For the text-containing cell, return its midpoint in [x, y] coordinate format. 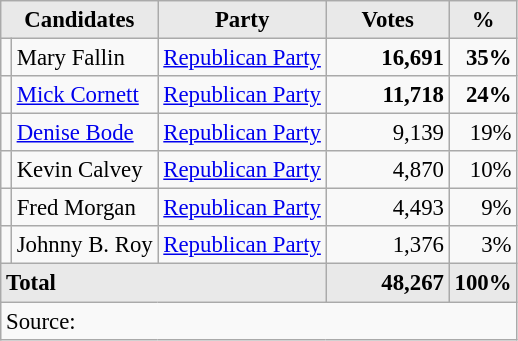
16,691 [388, 58]
% [483, 20]
35% [483, 58]
Mick Cornett [84, 95]
100% [483, 283]
Denise Bode [84, 133]
Mary Fallin [84, 58]
Kevin Calvey [84, 170]
Johnny B. Roy [84, 245]
3% [483, 245]
48,267 [388, 283]
9,139 [388, 133]
Candidates [80, 20]
24% [483, 95]
4,493 [388, 208]
Votes [388, 20]
Party [242, 20]
11,718 [388, 95]
Fred Morgan [84, 208]
Source: [259, 321]
1,376 [388, 245]
Total [164, 283]
9% [483, 208]
10% [483, 170]
19% [483, 133]
4,870 [388, 170]
